Scan for the cell matching the given text and deliver its (x, y) coordinate at center. 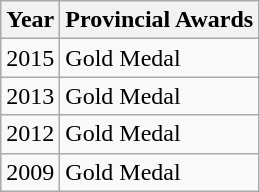
Provincial Awards (160, 20)
2013 (30, 96)
Year (30, 20)
2009 (30, 172)
2012 (30, 134)
2015 (30, 58)
